Locate the cell with the specified text and output its [x, y] center coordinate. 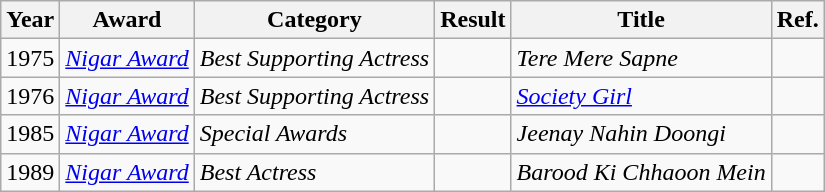
Award [127, 20]
Special Awards [314, 134]
Society Girl [641, 96]
Best Actress [314, 172]
Year [30, 20]
1989 [30, 172]
1975 [30, 58]
1985 [30, 134]
Title [641, 20]
Ref. [798, 20]
Tere Mere Sapne [641, 58]
Result [473, 20]
1976 [30, 96]
Category [314, 20]
Jeenay Nahin Doongi [641, 134]
Barood Ki Chhaoon Mein [641, 172]
